Locate the cell with the specified text and output its (X, Y) center coordinate. 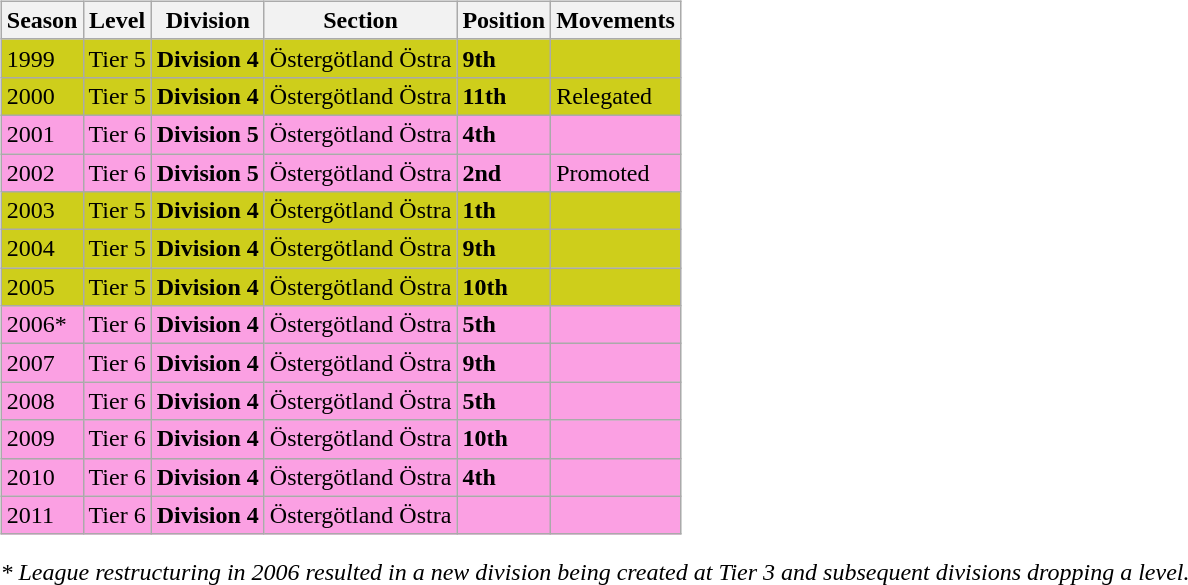
2005 (42, 287)
Promoted (616, 173)
Season (42, 20)
Relegated (616, 96)
2003 (42, 211)
2006* (42, 325)
1999 (42, 58)
2004 (42, 249)
Section (360, 20)
2007 (42, 363)
Division (208, 20)
2000 (42, 96)
2nd (504, 173)
Level (117, 20)
1th (504, 211)
2008 (42, 401)
2010 (42, 477)
11th (504, 96)
2009 (42, 439)
2002 (42, 173)
2001 (42, 134)
Position (504, 20)
2011 (42, 515)
Movements (616, 20)
